For the text-containing cell, return its midpoint in [X, Y] coordinate format. 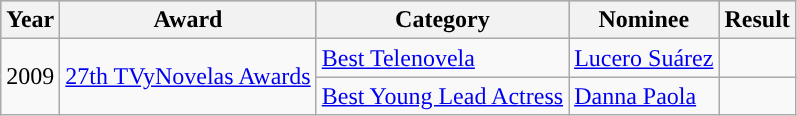
Award [188, 20]
Nominee [644, 20]
Best Young Lead Actress [442, 96]
Result [757, 20]
Danna Paola [644, 96]
Year [30, 20]
Category [442, 20]
Lucero Suárez [644, 58]
2009 [30, 77]
Best Telenovela [442, 58]
27th TVyNovelas Awards [188, 77]
